Detect which cell encompasses the target text, then output its [x, y] center coordinate. 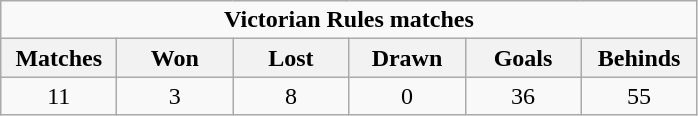
36 [523, 96]
Victorian Rules matches [349, 20]
Goals [523, 58]
0 [407, 96]
Drawn [407, 58]
Lost [291, 58]
3 [175, 96]
8 [291, 96]
55 [639, 96]
11 [59, 96]
Matches [59, 58]
Won [175, 58]
Behinds [639, 58]
